Locate the cell with the specified text and output its [x, y] center coordinate. 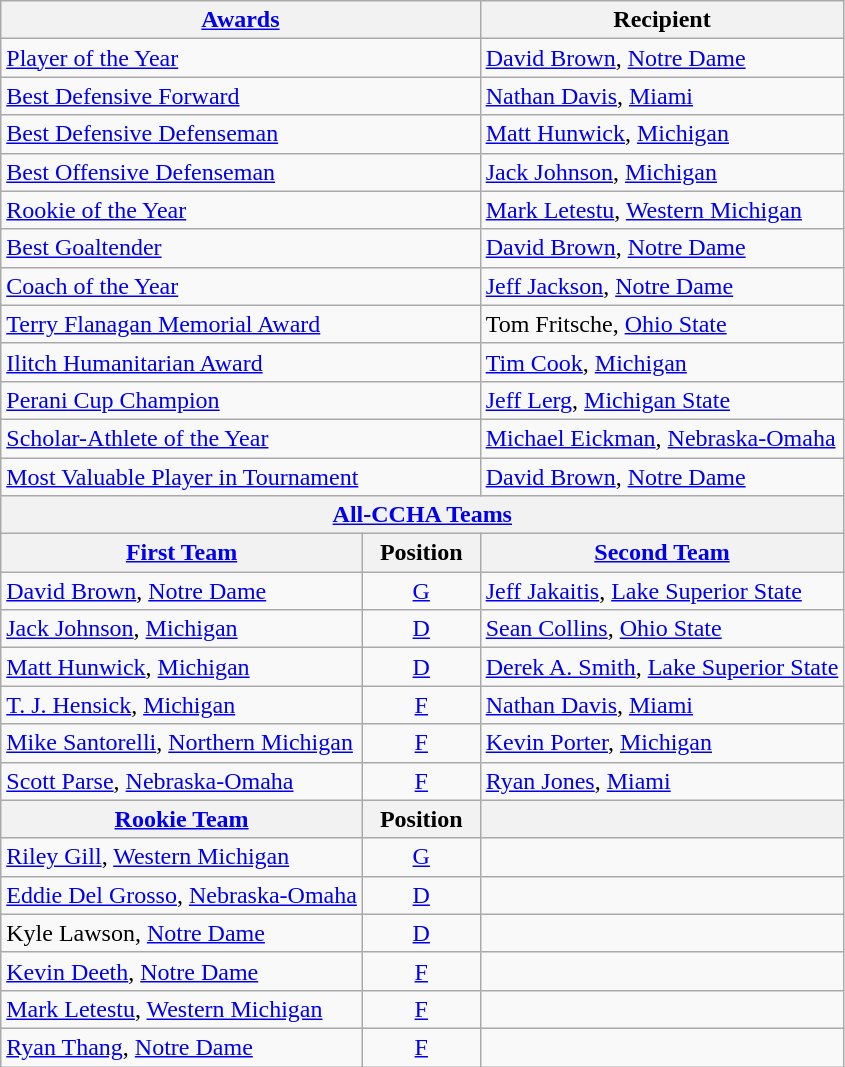
Best Defensive Forward [240, 96]
Tim Cook, Michigan [662, 362]
Kyle Lawson, Notre Dame [182, 933]
Tom Fritsche, Ohio State [662, 324]
Mike Santorelli, Northern Michigan [182, 743]
First Team [182, 553]
Sean Collins, Ohio State [662, 629]
Recipient [662, 20]
Scholar-Athlete of the Year [240, 438]
Coach of the Year [240, 286]
T. J. Hensick, Michigan [182, 705]
Most Valuable Player in Tournament [240, 477]
Player of the Year [240, 58]
Ryan Thang, Notre Dame [182, 1047]
Ryan Jones, Miami [662, 781]
Best Defensive Defenseman [240, 134]
All-CCHA Teams [422, 515]
Jeff Lerg, Michigan State [662, 400]
Derek A. Smith, Lake Superior State [662, 667]
Michael Eickman, Nebraska-Omaha [662, 438]
Kevin Deeth, Notre Dame [182, 971]
Rookie of the Year [240, 210]
Terry Flanagan Memorial Award [240, 324]
Second Team [662, 553]
Riley Gill, Western Michigan [182, 857]
Eddie Del Grosso, Nebraska-Omaha [182, 895]
Kevin Porter, Michigan [662, 743]
Jeff Jakaitis, Lake Superior State [662, 591]
Awards [240, 20]
Rookie Team [182, 819]
Best Goaltender [240, 248]
Perani Cup Champion [240, 400]
Best Offensive Defenseman [240, 172]
Scott Parse, Nebraska-Omaha [182, 781]
Ilitch Humanitarian Award [240, 362]
Jeff Jackson, Notre Dame [662, 286]
